From the cell containing the given text, extract its center point as (x, y) coordinate. 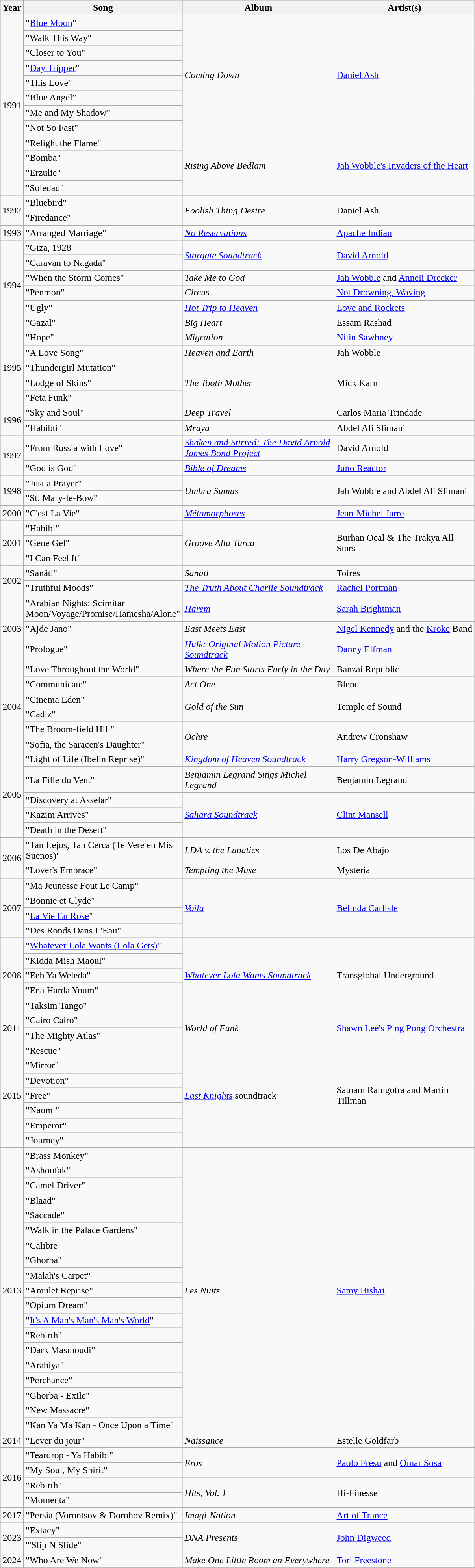
"Lodge of Skins" (103, 382)
Benjamin Legrand (404, 780)
2016 (12, 1478)
"Tan Lejos, Tan Cerca (Te Vere en Mis Suenos)" (103, 850)
"Malah's Carpet" (103, 1275)
"Blue Angel" (103, 98)
"Hope" (103, 338)
Umbra Sumus (258, 491)
John Digweed (404, 1538)
2015 (12, 1095)
"Habibti" (103, 427)
2024 (12, 1560)
"Blaad" (103, 1200)
"Arranged Marriage" (103, 233)
"Whatever Lola Wants (Lola Gets)" (103, 945)
"Amulet Reprise" (103, 1290)
Last Knights soundtrack (258, 1095)
Voila (258, 908)
"Prologue" (103, 649)
"Me and My Shadow" (103, 113)
Jah Wobble (404, 353)
"Saccade" (103, 1215)
Eros (258, 1463)
Los De Abajo (404, 850)
"Bomba" (103, 158)
"Ma Jeunesse Fout Le Camp" (103, 885)
1991 (12, 106)
Shaken and Stirred: The David Arnold James Bond Project (258, 448)
"This Love" (103, 83)
Jean-Michel Jarre (404, 513)
Hulk: Original Motion Picture Soundtrack (258, 649)
"Not So Fast" (103, 128)
Foolish Thing Desire (258, 210)
"Camel Driver" (103, 1185)
"Ghorba" (103, 1260)
"Arabiya" (103, 1365)
Rising Above Bedlam (258, 165)
"Cairo Cairo" (103, 1021)
Samy Bishai (404, 1290)
"Kazim Arrives" (103, 815)
1998 (12, 491)
Stargate Soundtrack (258, 255)
"Brass Monkey" (103, 1155)
Jah Wobble's Invaders of the Heart (404, 165)
"La Fille du Vent" (103, 780)
"Momenta" (103, 1500)
Hi-Finesse (404, 1493)
"Thundergirl Mutation" (103, 367)
2013 (12, 1290)
Gold of the Sun (258, 707)
"C'est La Vie" (103, 513)
Clint Mansell (404, 815)
Juno Reactor (404, 468)
"I Can Feel It" (103, 558)
No Reservations (258, 233)
"Ghorba - Exile" (103, 1395)
Sahara Soundtrack (258, 815)
Rachel Portman (404, 588)
Act One (258, 684)
"Lever du jour" (103, 1440)
Burhan Ocal & The Trakya All Stars (404, 543)
"Death in the Desert" (103, 830)
"Caravan to Nagada" (103, 263)
2003 (12, 629)
Not Drowning, Waving (404, 293)
"A Love Song" (103, 353)
2007 (12, 908)
"Gazal" (103, 323)
"Cadiz" (103, 714)
"Persia (Vorontsov & Dorohov Remix)" (103, 1515)
"My Soul, My Spirit" (103, 1470)
"Just a Prayer" (103, 483)
"Discovery at Asselar" (103, 800)
Sanati (258, 573)
Métamorphoses (258, 513)
"Sanäti" (103, 573)
Deep Travel (258, 412)
"Relight the Flame" (103, 143)
"It's A Man's Man's Man's World" (103, 1320)
"New Massacre" (103, 1410)
Mraya (258, 427)
"Calibre (103, 1245)
Art of Trance (404, 1515)
Love and Rockets (404, 308)
The Tooth Mother (258, 382)
East Meets East (258, 629)
"Who Are We Now" (103, 1560)
Year (12, 8)
Essam Rashad (404, 323)
Song (103, 8)
Heaven and Earth (258, 353)
Where the Fun Starts Early in the Day (258, 669)
"Rescue" (103, 1050)
Blend (404, 684)
Shawn Lee's Ping Pong Orchestra (404, 1028)
Carlos Maria Trindade (404, 412)
Ochre (258, 737)
"The Broom-field Hill" (103, 729)
"Communicate" (103, 684)
"Love Throughout the World" (103, 669)
Nigel Kennedy and the Kroke Band (404, 629)
Tempting the Muse (258, 870)
Mick Karn (404, 382)
Satnam Ramgotra and Martin Tillman (404, 1095)
"Bonnie et Clyde" (103, 900)
"Walk in the Palace Gardens" (103, 1230)
Hot Trip to Heaven (258, 308)
Naissance (258, 1440)
Mysteria (404, 870)
Whatever Lola Wants Soundtrack (258, 975)
Hits, Vol. 1 (258, 1493)
"Taksim Tango" (103, 1006)
Album (258, 8)
"Truthful Moods" (103, 588)
Bible of Dreams (258, 468)
1993 (12, 233)
Harry Gregson-Williams (404, 759)
"Cinema Eden" (103, 699)
"Lover's Embrace" (103, 870)
1997 (12, 455)
2000 (12, 513)
2008 (12, 975)
2001 (12, 543)
2002 (12, 581)
Artist(s) (404, 8)
"Emperor" (103, 1125)
"Soledad" (103, 188)
"Teardrop - Ya Habibi" (103, 1455)
Banzai Republic (404, 669)
Estelle Goldfarb (404, 1440)
Tori Freestone (404, 1560)
"Ajde Jano" (103, 629)
Nitin Sawhney (404, 338)
"Habibi" (103, 528)
Les Nuits (258, 1290)
Sarah Brightman (404, 608)
Imagi-Nation (258, 1515)
Andrew Cronshaw (404, 737)
2006 (12, 858)
"St. Mary-le-Bow" (103, 498)
"Eeh Ya Weleda" (103, 976)
"Des Ronds Dans L'Eau" (103, 930)
Harem (258, 608)
"Firedance" (103, 218)
Temple of Sound (404, 707)
"From Russia with Love" (103, 448)
2017 (12, 1515)
DNA Presents (258, 1538)
"Bluebird" (103, 203)
"Dark Masmoudi" (103, 1350)
"Naomi" (103, 1110)
1994 (12, 285)
"Opium Dream" (103, 1305)
2005 (12, 795)
Kingdom of Heaven Soundtrack (258, 759)
"Penmon" (103, 293)
"Kan Ya Ma Kan - Once Upon a Time" (103, 1425)
LDA v. the Lunatics (258, 850)
The Truth About Charlie Soundtrack (258, 588)
Make One Little Room an Everywhere (258, 1560)
Take Me to God (258, 278)
"Free" (103, 1095)
"Giza, 1928" (103, 248)
"Blue Moon" (103, 23)
"Perchance" (103, 1380)
Toires (404, 573)
"Closer to You" (103, 53)
"Journey" (103, 1140)
"Erzulie" (103, 173)
"Mirror" (103, 1065)
"Extacy" (103, 1530)
Belinda Carlisle (404, 908)
Circus (258, 293)
Migration (258, 338)
'"Slip N Slide" (103, 1545)
Big Heart (258, 323)
"Sky and Soul" (103, 412)
"Devotion" (103, 1080)
Jah Wobble and Abdel Ali Slimani (404, 491)
World of Funk (258, 1028)
"Sofia, the Saracen's Daughter" (103, 744)
Paolo Fresu and Omar Sosa (404, 1463)
"Kidda Mish Maoul" (103, 961)
"Day Tripper" (103, 68)
1995 (12, 367)
"Light of Life (Ibelin Reprise)" (103, 759)
"La Vie En Rose" (103, 915)
Abdel Ali Slimani (404, 427)
1996 (12, 420)
Coming Down (258, 75)
"Ugly" (103, 308)
Jah Wobble and Anneli Drecker (404, 278)
2023 (12, 1538)
2004 (12, 707)
2011 (12, 1028)
"Gene Gel" (103, 543)
"God is God" (103, 468)
Groove Alla Turca (258, 543)
"The Mighty Atlas" (103, 1035)
"Walk This Way" (103, 38)
Apache Indian (404, 233)
Transglobal Underground (404, 975)
"When the Storm Comes" (103, 278)
"Arabian Nights: Scimitar Moon/Voyage/Promise/Hamesha/Alone" (103, 608)
1992 (12, 210)
Danny Elfman (404, 649)
"Feta Funk" (103, 397)
Benjamin Legrand Sings Michel Legrand (258, 780)
2014 (12, 1440)
"Ashoufak" (103, 1170)
"Ena Harda Youm" (103, 991)
